Capture the cell that displays the provided text and extract its (x, y) central coordinate. 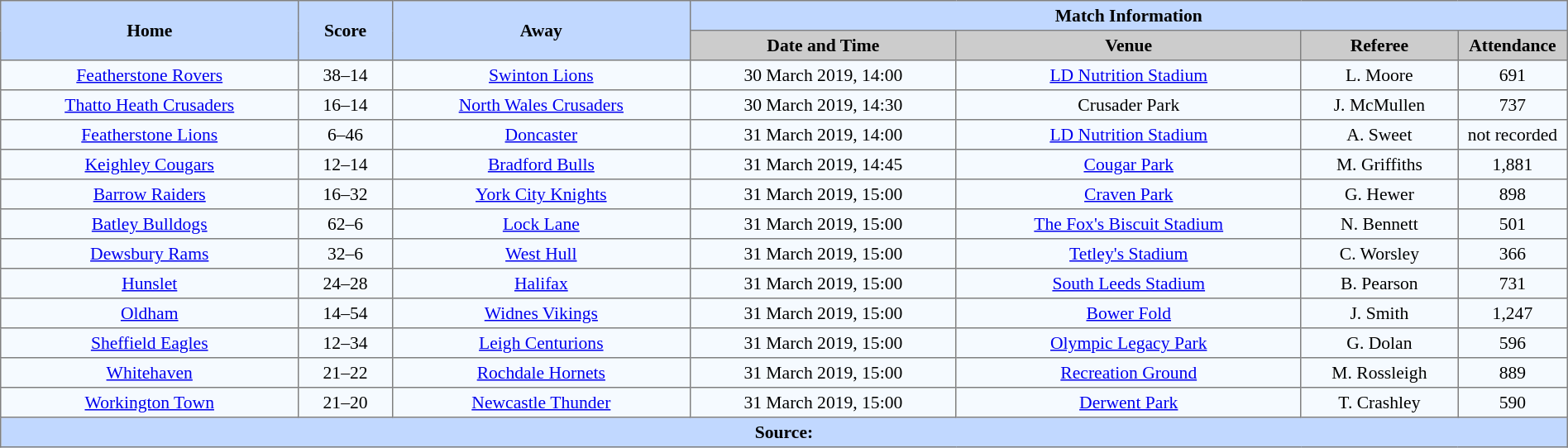
38–14 (346, 75)
C. Worsley (1379, 254)
16–32 (346, 194)
L. Moore (1379, 75)
Lock Lane (541, 224)
Match Information (1128, 16)
Widnes Vikings (541, 313)
Venue (1128, 45)
not recorded (1513, 135)
Featherstone Rovers (150, 75)
N. Bennett (1379, 224)
Cougar Park (1128, 164)
Score (346, 31)
Batley Bulldogs (150, 224)
Newcastle Thunder (541, 403)
Craven Park (1128, 194)
A. Sweet (1379, 135)
21–22 (346, 373)
T. Crashley (1379, 403)
Whitehaven (150, 373)
32–6 (346, 254)
Rochdale Hornets (541, 373)
Attendance (1513, 45)
Source: (784, 432)
12–34 (346, 343)
York City Knights (541, 194)
Date and Time (823, 45)
898 (1513, 194)
Featherstone Lions (150, 135)
Olympic Legacy Park (1128, 343)
366 (1513, 254)
North Wales Crusaders (541, 105)
62–6 (346, 224)
691 (1513, 75)
31 March 2019, 14:00 (823, 135)
Oldham (150, 313)
Derwent Park (1128, 403)
Swinton Lions (541, 75)
Dewsbury Rams (150, 254)
Home (150, 31)
501 (1513, 224)
Recreation Ground (1128, 373)
12–14 (346, 164)
Barrow Raiders (150, 194)
West Hull (541, 254)
G. Hewer (1379, 194)
1,247 (1513, 313)
J. Smith (1379, 313)
South Leeds Stadium (1128, 284)
Hunslet (150, 284)
31 March 2019, 14:45 (823, 164)
Thatto Heath Crusaders (150, 105)
Away (541, 31)
Keighley Cougars (150, 164)
Referee (1379, 45)
Crusader Park (1128, 105)
6–46 (346, 135)
Bower Fold (1128, 313)
M. Griffiths (1379, 164)
14–54 (346, 313)
16–14 (346, 105)
21–20 (346, 403)
Bradford Bulls (541, 164)
M. Rossleigh (1379, 373)
Leigh Centurions (541, 343)
G. Dolan (1379, 343)
24–28 (346, 284)
J. McMullen (1379, 105)
590 (1513, 403)
Tetley's Stadium (1128, 254)
Doncaster (541, 135)
Workington Town (150, 403)
737 (1513, 105)
1,881 (1513, 164)
Halifax (541, 284)
596 (1513, 343)
B. Pearson (1379, 284)
731 (1513, 284)
30 March 2019, 14:00 (823, 75)
889 (1513, 373)
The Fox's Biscuit Stadium (1128, 224)
30 March 2019, 14:30 (823, 105)
Sheffield Eagles (150, 343)
